Extract the [x, y] coordinate from the center of the cell holding the provided text.  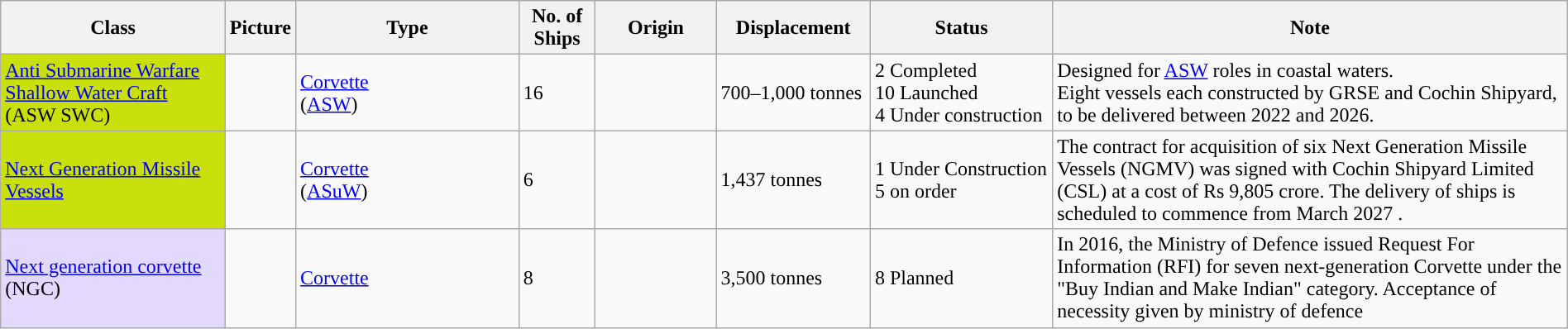
Corvette(ASW) [408, 93]
16 [557, 93]
Type [408, 28]
6 [557, 180]
Designed for ASW roles in coastal waters.Eight vessels each constructed by GRSE and Cochin Shipyard, to be delivered between 2022 and 2026. [1310, 93]
No. of Ships [557, 28]
Corvette(ASuW) [408, 180]
1,437 tonnes [793, 180]
Next generation corvette (NGC) [113, 278]
Picture [260, 28]
Status [961, 28]
8 Planned [961, 278]
Corvette [408, 278]
2 Completed10 Launched4 Under construction [961, 93]
Next Generation Missile Vessels [113, 180]
Class [113, 28]
3,500 tonnes [793, 278]
700–1,000 tonnes [793, 93]
1 Under Construction 5 on order [961, 180]
Displacement [793, 28]
Anti Submarine Warfare Shallow Water Craft (ASW SWC) [113, 93]
8 [557, 278]
Note [1310, 28]
Origin [656, 28]
